Pinpoint the cell where the given text exists, returning its (x, y) midpoint coordinate. 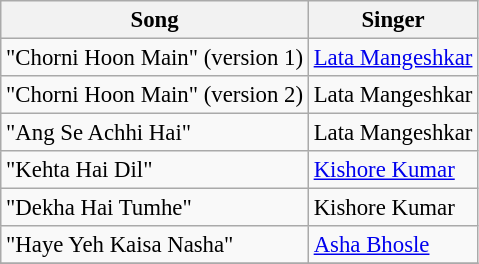
Song (155, 20)
"Haye Yeh Kaisa Nasha" (155, 245)
"Dekha Hai Tumhe" (155, 208)
"Ang Se Achhi Hai" (155, 133)
Singer (392, 20)
"Chorni Hoon Main" (version 1) (155, 58)
Asha Bhosle (392, 245)
"Kehta Hai Dil" (155, 170)
"Chorni Hoon Main" (version 2) (155, 95)
